Extract the [X, Y] coordinate from the center of the cell holding the provided text.  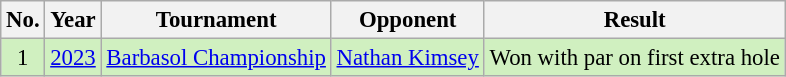
Year [73, 20]
Opponent [408, 20]
1 [23, 58]
Result [634, 20]
No. [23, 20]
Won with par on first extra hole [634, 58]
2023 [73, 58]
Nathan Kimsey [408, 58]
Tournament [216, 20]
Barbasol Championship [216, 58]
